Scan for the cell matching the given text and deliver its [x, y] coordinate at center. 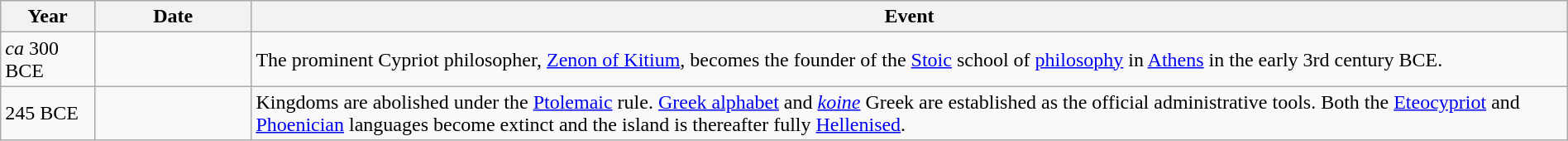
Event [910, 17]
ca 300 BCE [48, 60]
Date [172, 17]
245 BCE [48, 113]
The prominent Cypriot philosopher, Zenon of Kitium, becomes the founder of the Stoic school of philosophy in Athens in the early 3rd century BCE. [910, 60]
Year [48, 17]
